Extract the (x, y) coordinate from the center of the cell holding the provided text.  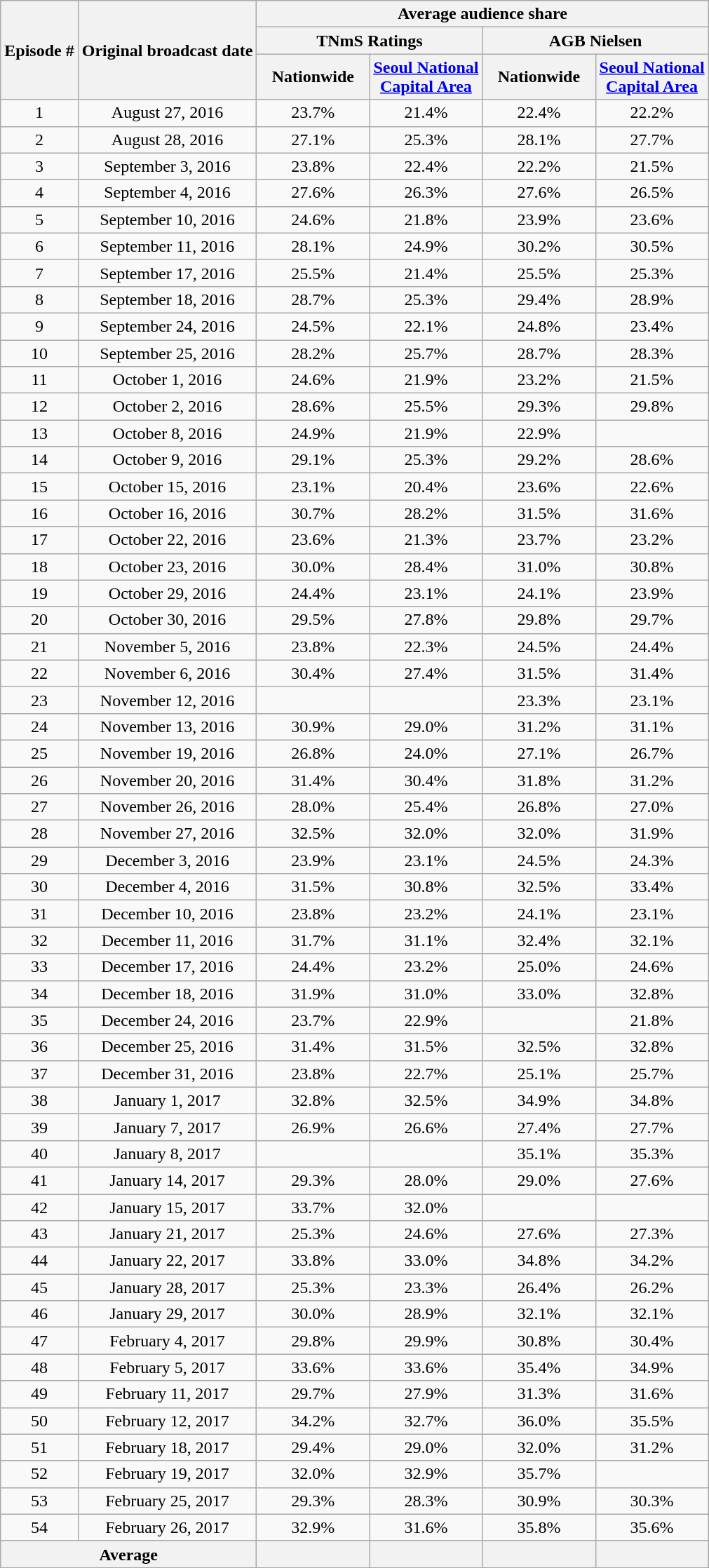
Average audience share (482, 14)
33.8% (313, 1261)
December 24, 2016 (167, 1020)
12 (39, 407)
30.3% (652, 1501)
September 3, 2016 (167, 166)
32.7% (426, 1421)
48 (39, 1367)
24 (39, 726)
33.4% (652, 887)
20.4% (426, 487)
January 15, 2017 (167, 1207)
26.4% (539, 1287)
39 (39, 1127)
October 29, 2016 (167, 593)
February 26, 2017 (167, 1527)
February 11, 2017 (167, 1394)
35.7% (539, 1474)
22.1% (426, 326)
35.4% (539, 1367)
TNmS Ratings (370, 41)
25.0% (539, 967)
December 17, 2016 (167, 967)
36.0% (539, 1421)
40 (39, 1154)
October 15, 2016 (167, 487)
September 17, 2016 (167, 273)
22.6% (652, 487)
November 12, 2016 (167, 700)
November 6, 2016 (167, 673)
January 1, 2017 (167, 1100)
26.9% (313, 1127)
26.5% (652, 193)
27.3% (652, 1234)
41 (39, 1180)
51 (39, 1447)
15 (39, 487)
23 (39, 700)
October 23, 2016 (167, 567)
January 21, 2017 (167, 1234)
47 (39, 1341)
10 (39, 353)
26.3% (426, 193)
20 (39, 620)
34 (39, 994)
October 8, 2016 (167, 433)
December 3, 2016 (167, 860)
September 24, 2016 (167, 326)
October 2, 2016 (167, 407)
November 27, 2016 (167, 834)
32 (39, 940)
February 4, 2017 (167, 1341)
30.2% (539, 246)
24.3% (652, 860)
29.5% (313, 620)
Average (129, 1554)
3 (39, 166)
25.1% (539, 1074)
35 (39, 1020)
27 (39, 807)
31 (39, 914)
31.8% (539, 780)
30.7% (313, 513)
October 1, 2016 (167, 380)
Original broadcast date (167, 50)
25.4% (426, 807)
14 (39, 460)
38 (39, 1100)
December 25, 2016 (167, 1047)
25 (39, 753)
26.6% (426, 1127)
13 (39, 433)
December 4, 2016 (167, 887)
26 (39, 780)
October 16, 2016 (167, 513)
September 4, 2016 (167, 193)
29 (39, 860)
17 (39, 540)
September 10, 2016 (167, 219)
27.8% (426, 620)
31.3% (539, 1394)
September 25, 2016 (167, 353)
32.4% (539, 940)
December 18, 2016 (167, 994)
16 (39, 513)
33.7% (313, 1207)
27.0% (652, 807)
24.0% (426, 753)
January 14, 2017 (167, 1180)
28 (39, 834)
January 28, 2017 (167, 1287)
29.1% (313, 460)
February 25, 2017 (167, 1501)
29.2% (539, 460)
7 (39, 273)
30 (39, 887)
August 28, 2016 (167, 140)
11 (39, 380)
35.6% (652, 1527)
5 (39, 219)
December 10, 2016 (167, 914)
29.9% (426, 1341)
22 (39, 673)
30.5% (652, 246)
19 (39, 593)
37 (39, 1074)
35.3% (652, 1154)
21 (39, 647)
Episode # (39, 50)
26.7% (652, 753)
AGB Nielsen (595, 41)
43 (39, 1234)
February 5, 2017 (167, 1367)
33 (39, 967)
November 5, 2016 (167, 647)
November 19, 2016 (167, 753)
4 (39, 193)
27.9% (426, 1394)
August 27, 2016 (167, 113)
January 22, 2017 (167, 1261)
36 (39, 1047)
24.8% (539, 326)
September 11, 2016 (167, 246)
45 (39, 1287)
52 (39, 1474)
35.8% (539, 1527)
November 26, 2016 (167, 807)
October 22, 2016 (167, 540)
September 18, 2016 (167, 299)
44 (39, 1261)
9 (39, 326)
31.7% (313, 940)
1 (39, 113)
November 13, 2016 (167, 726)
42 (39, 1207)
January 29, 2017 (167, 1314)
2 (39, 140)
53 (39, 1501)
35.1% (539, 1154)
54 (39, 1527)
December 11, 2016 (167, 940)
22.3% (426, 647)
6 (39, 246)
46 (39, 1314)
23.4% (652, 326)
January 8, 2017 (167, 1154)
January 7, 2017 (167, 1127)
28.4% (426, 567)
35.5% (652, 1421)
26.2% (652, 1287)
21.3% (426, 540)
50 (39, 1421)
November 20, 2016 (167, 780)
October 9, 2016 (167, 460)
49 (39, 1394)
February 18, 2017 (167, 1447)
8 (39, 299)
December 31, 2016 (167, 1074)
February 19, 2017 (167, 1474)
22.7% (426, 1074)
18 (39, 567)
February 12, 2017 (167, 1421)
October 30, 2016 (167, 620)
